Identify which cell holds the provided text, then report its [X, Y] central coordinate. 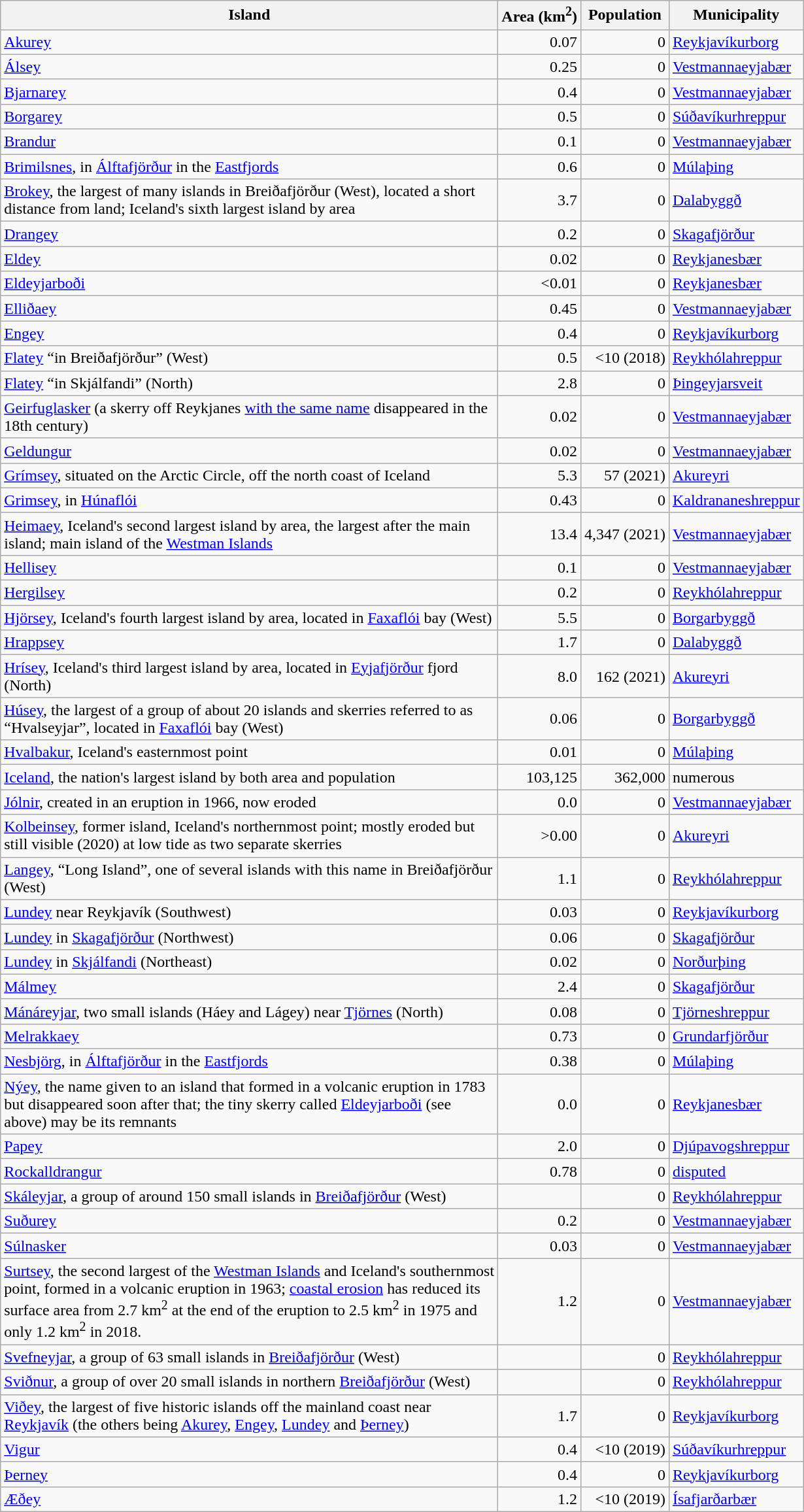
Eldeyjarboði [250, 284]
5.5 [540, 618]
Nesbjörg, in Álftafjörður in the Eastfjords [250, 1062]
Brokey, the largest of many islands in Breiðafjörður (West), located a short distance from land; Iceland's sixth largest island by area [250, 200]
Hergilsey [250, 593]
Hrísey, Iceland's third largest island by area, located in Eyjafjörður fjord (North) [250, 676]
0.73 [540, 1036]
Langey, “Long Island”, one of several islands with this name in Breiðafjörður (West) [250, 879]
Akurey [250, 42]
0.45 [540, 309]
Viðey, the largest of five historic islands off the mainland coast near Reykjavík (the others being Akurey, Engey, Lundey and Þerney) [250, 1416]
Bjarnarey [250, 92]
Brandur [250, 142]
2.4 [540, 986]
Norðurþing [736, 962]
disputed [736, 1171]
Suðurey [250, 1221]
Iceland, the nation's largest island by both area and population [250, 777]
Álsey [250, 67]
Heimaey, Iceland's second largest island by area, the largest after the main island; main island of the Westman Islands [250, 533]
Skáleyjar, a group of around 150 small islands in Breiðafjörður (West) [250, 1196]
4,347 (2021) [625, 533]
Flatey “in Skjálfandi” (North) [250, 383]
Hellisey [250, 567]
Æðey [250, 1499]
Grimsey, in Húnaflói [250, 500]
Málmey [250, 986]
Hrappsey [250, 643]
Geldungur [250, 450]
362,000 [625, 777]
0.43 [540, 500]
0.25 [540, 67]
0.01 [540, 752]
Djúpavogshreppur [736, 1147]
Rockalldrangur [250, 1171]
2.0 [540, 1147]
Jólnir, created in an eruption in 1966, now eroded [250, 802]
Eldey [250, 259]
103,125 [540, 777]
Kaldrananeshreppur [736, 500]
Island [250, 16]
0.78 [540, 1171]
0.07 [540, 42]
1.1 [540, 879]
Þerney [250, 1474]
<10 (2018) [625, 358]
numerous [736, 777]
Lundey near Reykjavík (Southwest) [250, 912]
Flatey “in Breiðafjörður” (West) [250, 358]
Geirfuglasker (a skerry off Reykjanes with the same name disappeared in the 18th century) [250, 417]
Lundey in Skjálfandi (Northeast) [250, 962]
Papey [250, 1147]
Brimilsnes, in Álftafjörður in the Eastfjords [250, 167]
3.7 [540, 200]
0.08 [540, 1011]
Population [625, 16]
Grundarfjörður [736, 1036]
Hjörsey, Iceland's fourth largest island by area, located in Faxaflói bay (West) [250, 618]
<0.01 [540, 284]
Drangey [250, 234]
Vigur [250, 1449]
Lundey in Skagafjörður (Northwest) [250, 937]
Mánáreyjar, two small islands (Háey and Lágey) near Tjörnes (North) [250, 1011]
5.3 [540, 475]
>0.00 [540, 835]
Melrakkaey [250, 1036]
Engey [250, 333]
Tjörneshreppur [736, 1011]
57 (2021) [625, 475]
Súlnasker [250, 1246]
0.6 [540, 167]
Húsey, the largest of a group of about 20 islands and skerries referred to as “Hvalseyjar”, located in Faxaflói bay (West) [250, 719]
Ísafjarðarbær [736, 1499]
Kolbeinsey, former island, Iceland's northernmost point; mostly eroded but still visible (2020) at low tide as two separate skerries [250, 835]
Sviðnur, a group of over 20 small islands in northern Breiðafjörður (West) [250, 1382]
2.8 [540, 383]
Borgarey [250, 116]
Municipality [736, 16]
Þingeyjarsveit [736, 383]
Area (km2) [540, 16]
Elliðaey [250, 309]
Svefneyjar, a group of 63 small islands in Breiðafjörður (West) [250, 1357]
Grímsey, situated on the Arctic Circle, off the north coast of Iceland [250, 475]
Hvalbakur, Iceland's easternmost point [250, 752]
0.38 [540, 1062]
162 (2021) [625, 676]
8.0 [540, 676]
13.4 [540, 533]
